Provide the [X, Y] coordinate of the cell's center where the given text is located.  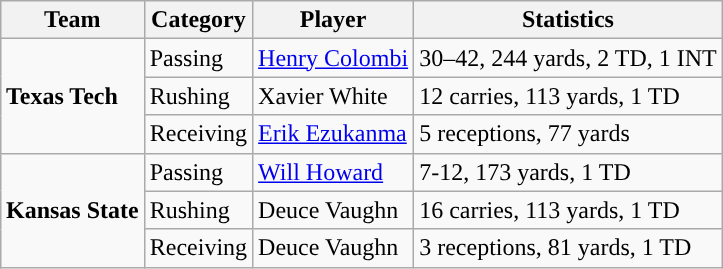
Xavier White [334, 96]
16 carries, 113 yards, 1 TD [568, 210]
Statistics [568, 20]
3 receptions, 81 yards, 1 TD [568, 248]
5 receptions, 77 yards [568, 134]
Player [334, 20]
Texas Tech [72, 96]
Erik Ezukanma [334, 134]
30–42, 244 yards, 2 TD, 1 INT [568, 58]
Category [198, 20]
12 carries, 113 yards, 1 TD [568, 96]
Will Howard [334, 172]
7-12, 173 yards, 1 TD [568, 172]
Kansas State [72, 210]
Henry Colombi [334, 58]
Team [72, 20]
